Determine the (X, Y) coordinate at the center of the cell enclosing the given text.  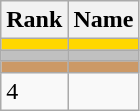
Name (104, 20)
Rank (34, 20)
4 (34, 91)
